Search for the cell housing the specified text and yield its (X, Y) center coordinate. 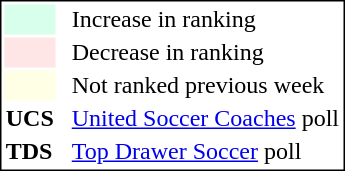
United Soccer Coaches poll (205, 119)
Increase in ranking (205, 19)
Top Drawer Soccer poll (205, 151)
Not ranked previous week (205, 85)
TDS (30, 151)
Decrease in ranking (205, 53)
UCS (30, 119)
